Search for the cell housing the specified text and yield its [x, y] center coordinate. 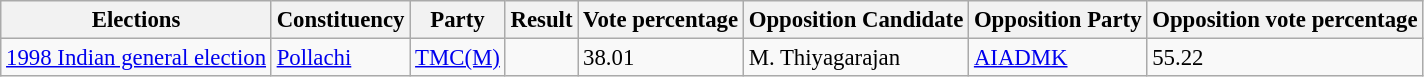
Opposition Candidate [856, 20]
TMC(M) [458, 58]
Constituency [340, 20]
Vote percentage [661, 20]
Opposition Party [1058, 20]
Elections [136, 20]
AIADMK [1058, 58]
Party [458, 20]
38.01 [661, 58]
Pollachi [340, 58]
M. Thiyagarajan [856, 58]
55.22 [1285, 58]
Result [542, 20]
1998 Indian general election [136, 58]
Opposition vote percentage [1285, 20]
